Find where the given text appears and provide that cell's center as (x, y) coordinate. 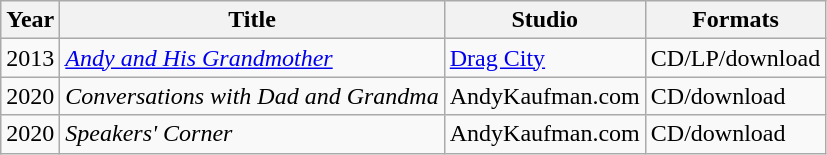
2013 (30, 58)
CD/LP/download (735, 58)
Andy and His Grandmother (252, 58)
Speakers' Corner (252, 134)
Conversations with Dad and Grandma (252, 96)
Year (30, 20)
Studio (544, 20)
Title (252, 20)
Drag City (544, 58)
Formats (735, 20)
